Provide the (x, y) coordinate of the cell's center where the given text is located.  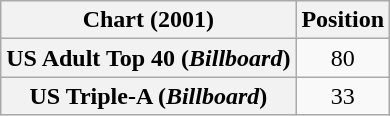
33 (343, 96)
US Adult Top 40 (Billboard) (148, 58)
Position (343, 20)
Chart (2001) (148, 20)
US Triple-A (Billboard) (148, 96)
80 (343, 58)
